Provide the (X, Y) coordinate of the cell's center where the given text is located.  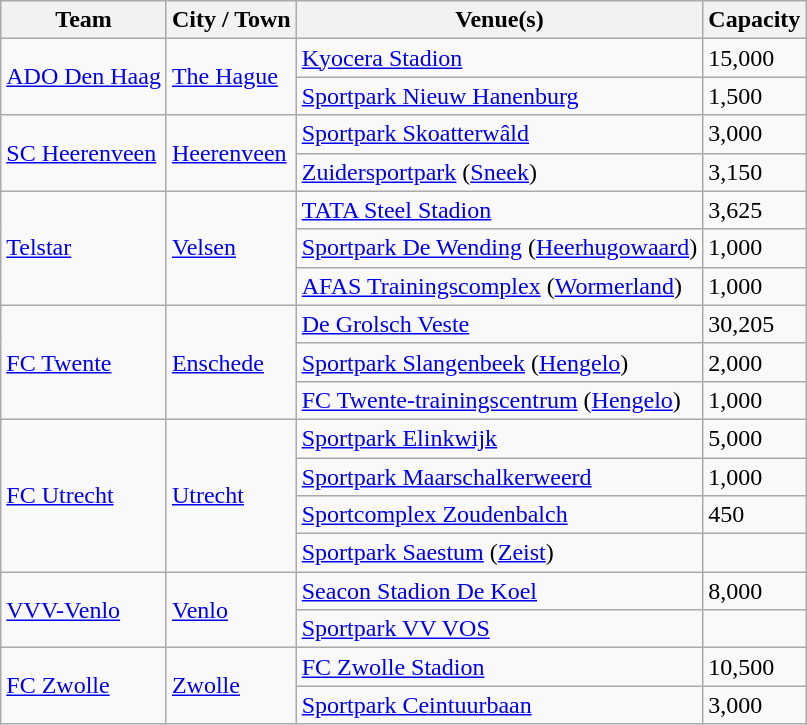
Venlo (231, 610)
Sportpark De Wending (Heerhugowaard) (500, 248)
Sportpark Elinkwijk (500, 438)
Sportcomplex Zoudenbalch (500, 515)
Team (84, 20)
Heerenveen (231, 153)
Sportpark Skoatterwâld (500, 134)
De Grolsch Veste (500, 324)
Sportpark VV VOS (500, 629)
Kyocera Stadion (500, 58)
15,000 (754, 58)
SC Heerenveen (84, 153)
VVV-Venlo (84, 610)
FC Twente (84, 362)
FC Utrecht (84, 495)
Velsen (231, 248)
City / Town (231, 20)
The Hague (231, 77)
10,500 (754, 667)
Utrecht (231, 495)
FC Zwolle Stadion (500, 667)
450 (754, 515)
5,000 (754, 438)
Capacity (754, 20)
Enschede (231, 362)
Sportpark Slangenbeek (Hengelo) (500, 362)
Telstar (84, 248)
Sportpark Nieuw Hanenburg (500, 96)
Seacon Stadion De Koel (500, 591)
Zuidersportpark (Sneek) (500, 172)
1,500 (754, 96)
FC Twente-trainingscentrum (Hengelo) (500, 400)
Venue(s) (500, 20)
8,000 (754, 591)
30,205 (754, 324)
FC Zwolle (84, 686)
AFAS Trainingscomplex (Wormerland) (500, 286)
Sportpark Maarschalkerweerd (500, 477)
Sportpark Saestum (Zeist) (500, 553)
3,150 (754, 172)
TATA Steel Stadion (500, 210)
ADO Den Haag (84, 77)
3,625 (754, 210)
Zwolle (231, 686)
2,000 (754, 362)
Sportpark Ceintuurbaan (500, 705)
